Determine the (X, Y) coordinate at the center of the cell enclosing the given text.  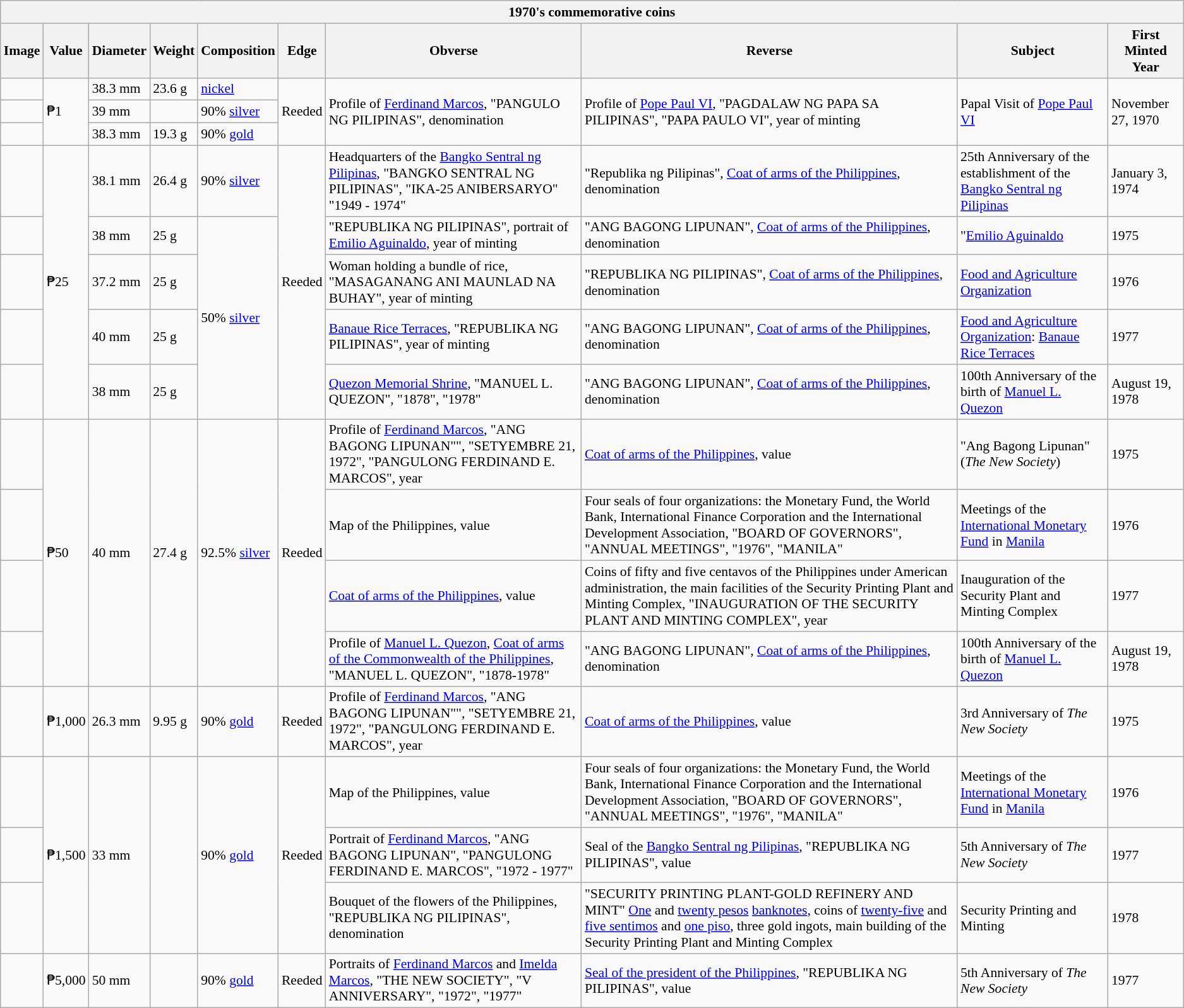
37.2 mm (119, 283)
First Minted Year (1145, 51)
Security Printing and Minting (1033, 918)
₱1 (66, 111)
"Ang Bagong Lipunan" (The New Society) (1033, 454)
Headquarters of the Bangko Sentral ng Pilipinas, "BANGKO SENTRAL NG PILIPINAS", "IKA-25 ANIBERSARYO" "1949 - 1974" (453, 181)
Profile of Ferdinand Marcos, "PANGULO NG PILIPINAS", denomination (453, 111)
26.4 g (174, 181)
Image (22, 51)
38.1 mm (119, 181)
1978 (1145, 918)
Portrait of Ferdinand Marcos, "ANG BAGONG LIPUNAN", "PANGULONG FERDINAND E. MARCOS", "1972 - 1977" (453, 855)
Obverse (453, 51)
Composition (238, 51)
Profile of Pope Paul VI, "PAGDALAW NG PAPA SA PILIPINAS", "PAPA PAULO VI", year of minting (769, 111)
39 mm (119, 112)
Diameter (119, 51)
1970's commemorative coins (592, 12)
Seal of the president of the Philippines, "REPUBLIKA NG PILIPINAS", value (769, 980)
50 mm (119, 980)
Weight (174, 51)
January 3, 1974 (1145, 181)
33 mm (119, 855)
3rd Anniversary of The New Society (1033, 721)
Papal Visit of Pope Paul VI (1033, 111)
Subject (1033, 51)
Seal of the Bangko Sentral ng Pilipinas, "REPUBLIKA NG PILIPINAS", value (769, 855)
26.3 mm (119, 721)
Edge (302, 51)
9.95 g (174, 721)
Portraits of Ferdinand Marcos and Imelda Marcos, "THE NEW SOCIETY", "V ANNIVERSARY", "1972", "1977" (453, 980)
Value (66, 51)
"Republika ng Pilipinas", Coat of arms of the Philippines, denomination (769, 181)
25th Anniversary of the establishment of the Bangko Sentral ng Pilipinas (1033, 181)
November 27, 1970 (1145, 111)
nickel (238, 89)
"Emilio Aguinaldo (1033, 235)
Inauguration of the Security Plant and Minting Complex (1033, 596)
Profile of Manuel L. Quezon, Coat of arms of the Commonwealth of the Philippines, "MANUEL L. QUEZON", "1878-1978" (453, 659)
₱5,000 (66, 980)
27.4 g (174, 552)
Woman holding a bundle of rice, "MASAGANANG ANI MAUNLAD NA BUHAY", year of minting (453, 283)
92.5% silver (238, 552)
19.3 g (174, 135)
Food and Agriculture Organization: Banaue Rice Terraces (1033, 337)
Banaue Rice Terraces, "REPUBLIKA NG PILIPINAS", year of minting (453, 337)
₱50 (66, 552)
Bouquet of the flowers of the Philippines, "REPUBLIKA NG PILIPINAS", denomination (453, 918)
Food and Agriculture Organization (1033, 283)
"REPUBLIKA NG PILIPINAS", Coat of arms of the Philippines, denomination (769, 283)
23.6 g (174, 89)
"REPUBLIKA NG PILIPINAS", portrait of Emilio Aguinaldo, year of minting (453, 235)
₱1,000 (66, 721)
₱1,500 (66, 855)
Quezon Memorial Shrine, "MANUEL L. QUEZON", "1878", "1978" (453, 392)
50% silver (238, 317)
₱25 (66, 282)
Reverse (769, 51)
